Provide the [X, Y] coordinate of the cell's center where the given text is located.  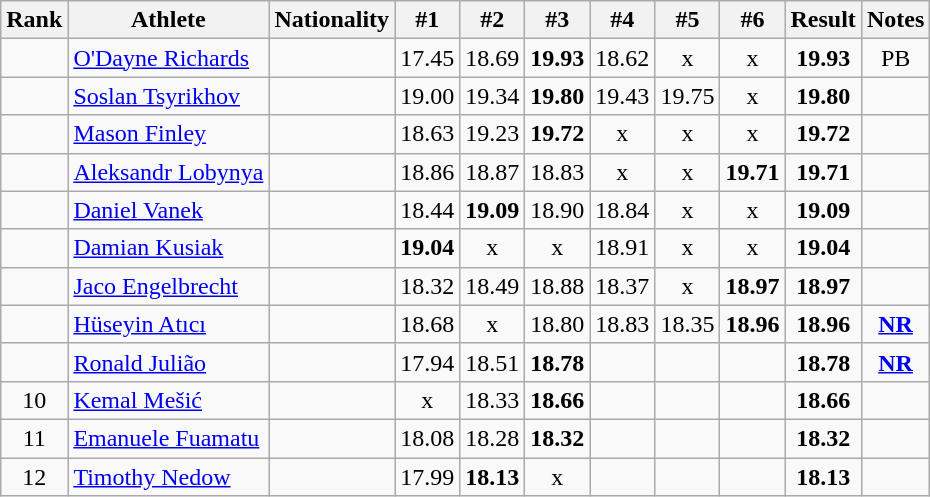
18.88 [558, 286]
PB [895, 58]
Aleksandr Lobynya [168, 172]
17.99 [428, 477]
Timothy Nedow [168, 477]
10 [34, 400]
17.45 [428, 58]
O'Dayne Richards [168, 58]
#2 [492, 20]
Result [823, 20]
Daniel Vanek [168, 210]
Mason Finley [168, 134]
11 [34, 438]
18.69 [492, 58]
#3 [558, 20]
18.08 [428, 438]
#1 [428, 20]
18.87 [492, 172]
Rank [34, 20]
Athlete [168, 20]
18.62 [622, 58]
18.33 [492, 400]
18.63 [428, 134]
18.91 [622, 248]
18.84 [622, 210]
19.23 [492, 134]
#4 [622, 20]
18.49 [492, 286]
Nationality [332, 20]
Jaco Engelbrecht [168, 286]
Ronald Julião [168, 362]
18.51 [492, 362]
18.86 [428, 172]
Damian Kusiak [168, 248]
Notes [895, 20]
#5 [688, 20]
19.75 [688, 96]
19.00 [428, 96]
Kemal Mešić [168, 400]
19.34 [492, 96]
17.94 [428, 362]
#6 [752, 20]
18.35 [688, 324]
Emanuele Fuamatu [168, 438]
19.43 [622, 96]
18.90 [558, 210]
Hüseyin Atıcı [168, 324]
12 [34, 477]
Soslan Tsyrikhov [168, 96]
18.44 [428, 210]
18.37 [622, 286]
18.28 [492, 438]
18.80 [558, 324]
18.68 [428, 324]
